Determine the [X, Y] coordinate at the center of the cell enclosing the given text.  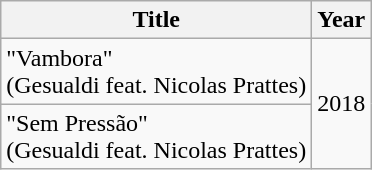
2018 [342, 104]
"Vambora"(Gesualdi feat. Nicolas Prattes) [156, 72]
Year [342, 20]
"Sem Pressão"(Gesualdi feat. Nicolas Prattes) [156, 136]
Title [156, 20]
